Determine the (X, Y) coordinate at the center of the cell enclosing the given text.  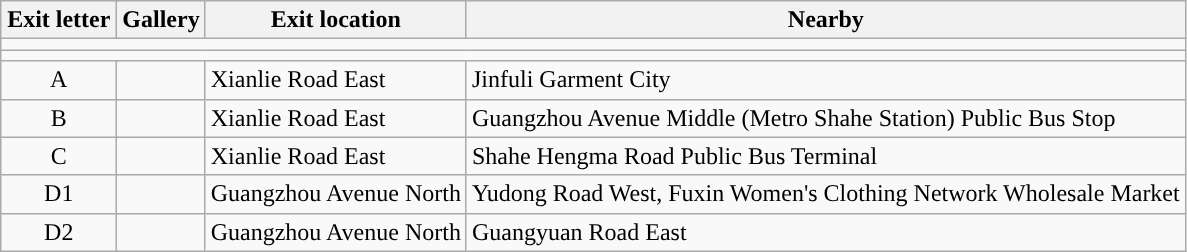
Guangyuan Road East (826, 232)
D1 (59, 194)
Guangzhou Avenue Middle (Metro Shahe Station) Public Bus Stop (826, 118)
Gallery (161, 20)
Exit letter (59, 20)
Exit location (336, 20)
D2 (59, 232)
A (59, 80)
B (59, 118)
Nearby (826, 20)
Jinfuli Garment City (826, 80)
C (59, 156)
Shahe Hengma Road Public Bus Terminal (826, 156)
Yudong Road West, Fuxin Women's Clothing Network Wholesale Market (826, 194)
